Pinpoint the cell where the given text exists, returning its [X, Y] midpoint coordinate. 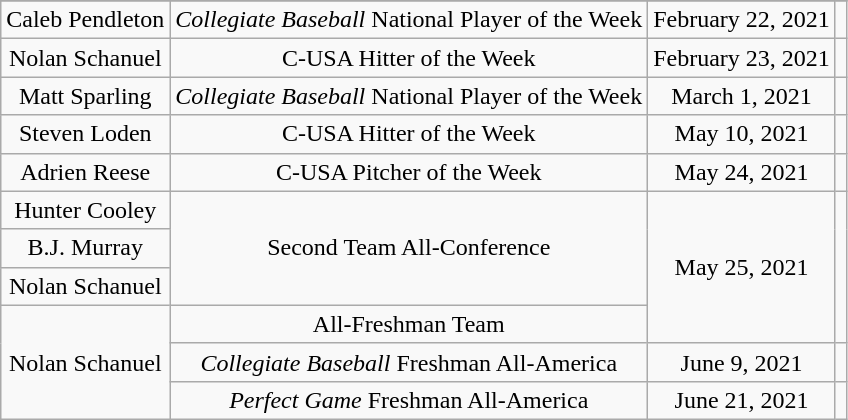
C-USA Pitcher of the Week [409, 172]
February 22, 2021 [742, 20]
May 10, 2021 [742, 134]
Hunter Cooley [86, 210]
June 21, 2021 [742, 400]
All-Freshman Team [409, 324]
Matt Sparling [86, 96]
Perfect Game Freshman All-America [409, 400]
B.J. Murray [86, 248]
May 25, 2021 [742, 267]
Steven Loden [86, 134]
March 1, 2021 [742, 96]
Second Team All-Conference [409, 248]
June 9, 2021 [742, 362]
Collegiate Baseball Freshman All-America [409, 362]
February 23, 2021 [742, 58]
Adrien Reese [86, 172]
Caleb Pendleton [86, 20]
May 24, 2021 [742, 172]
